Output the [x, y] coordinate of the center of the cell containing the given text.  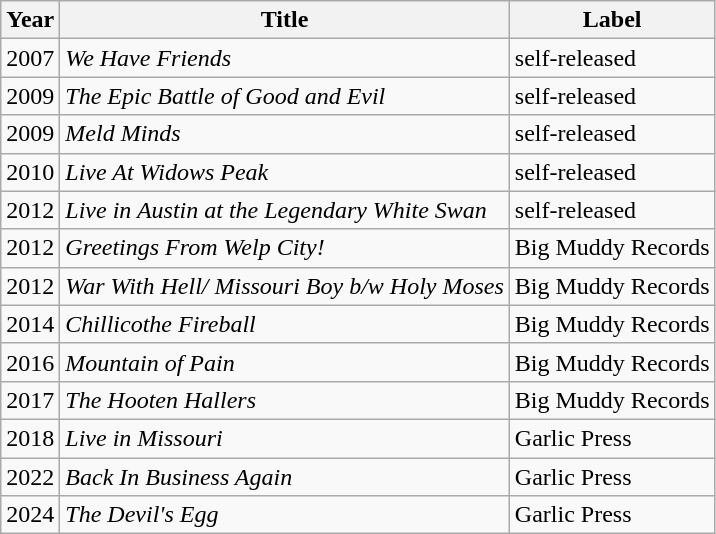
Live At Widows Peak [285, 172]
Back In Business Again [285, 477]
Mountain of Pain [285, 362]
We Have Friends [285, 58]
The Hooten Hallers [285, 400]
Title [285, 20]
2014 [30, 324]
Greetings From Welp City! [285, 248]
2022 [30, 477]
Year [30, 20]
The Epic Battle of Good and Evil [285, 96]
Label [612, 20]
2017 [30, 400]
2010 [30, 172]
Meld Minds [285, 134]
2016 [30, 362]
The Devil's Egg [285, 515]
War With Hell/ Missouri Boy b/w Holy Moses [285, 286]
2018 [30, 438]
Live in Austin at the Legendary White Swan [285, 210]
2007 [30, 58]
Chillicothe Fireball [285, 324]
Live in Missouri [285, 438]
2024 [30, 515]
